For the text-containing cell, return its midpoint in (X, Y) coordinate format. 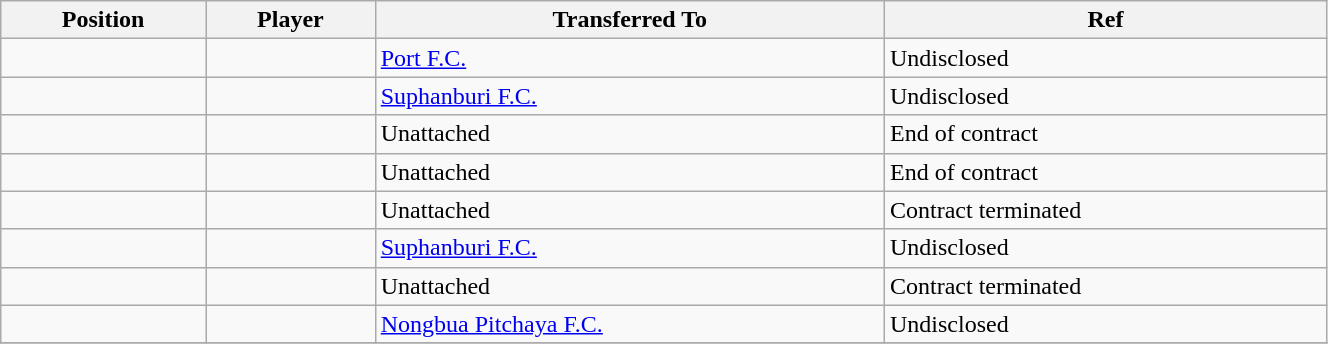
Port F.C. (630, 58)
Position (104, 20)
Ref (1105, 20)
Player (291, 20)
Transferred To (630, 20)
Nongbua Pitchaya F.C. (630, 324)
